Search for the cell housing the specified text and yield its [X, Y] center coordinate. 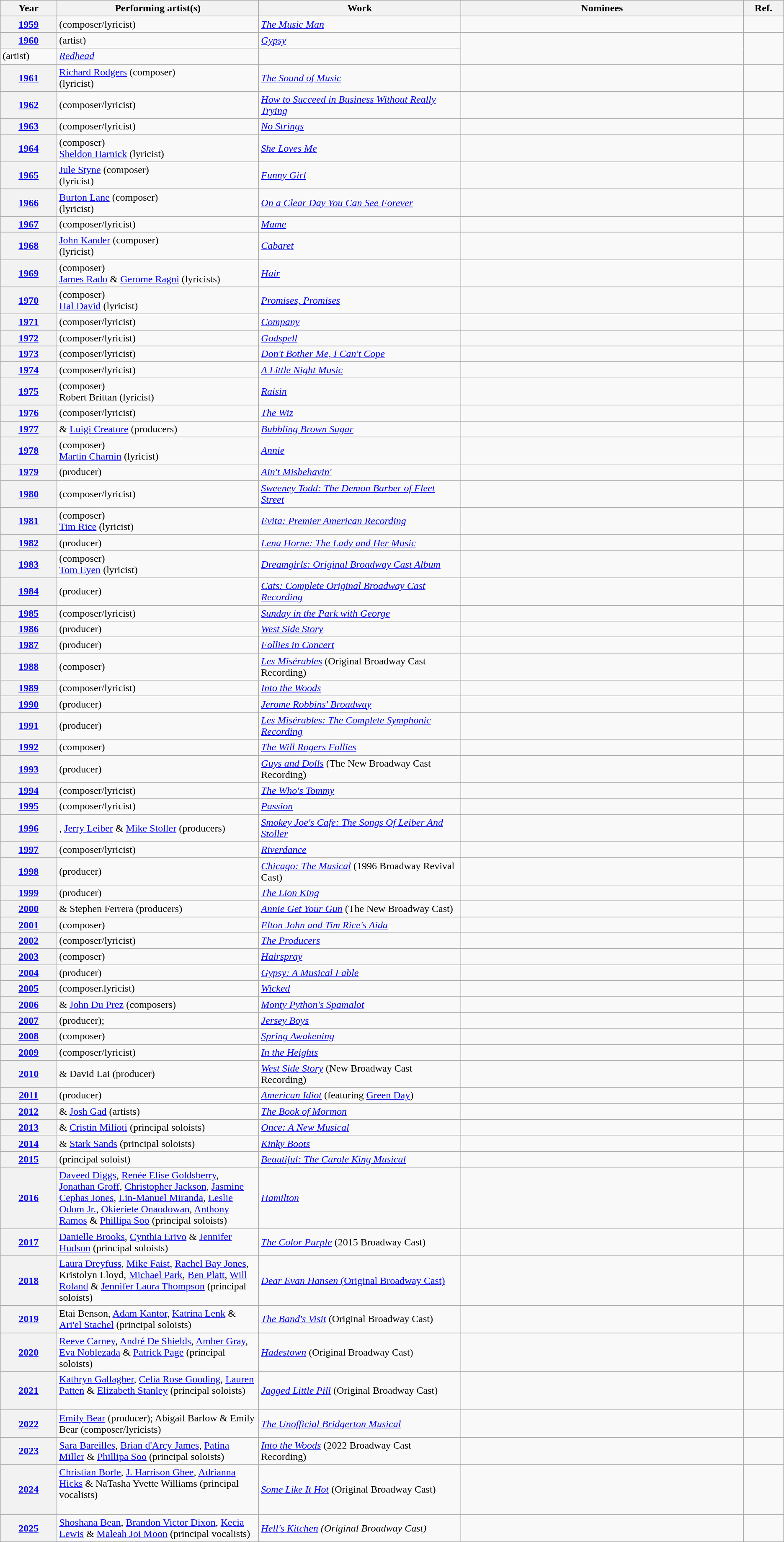
The Sound of Music [360, 78]
Jule Styne (composer) (lyricist) [158, 175]
Guys and Dolls (The New Broadway Cast Recording) [360, 769]
Into the Woods (2022 Broadway Cast Recording) [360, 1451]
Jersey Boys [360, 1020]
1974 [28, 370]
Work [360, 8]
Cabaret [360, 245]
Spring Awakening [360, 1036]
Bubbling Brown Sugar [360, 429]
2025 [28, 1528]
Jerome Robbins' Broadway [360, 704]
2013 [28, 1127]
The Music Man [360, 24]
Hair [360, 273]
1968 [28, 245]
Hadestown (Original Broadway Cast) [360, 1352]
2009 [28, 1052]
& John Du Prez (composers) [158, 1005]
1995 [28, 806]
Passion [360, 806]
2023 [28, 1451]
1965 [28, 175]
1991 [28, 726]
She Loves Me [360, 148]
Hell's Kitchen (Original Broadway Cast) [360, 1528]
2021 [28, 1391]
1971 [28, 322]
& Josh Gad (artists) [158, 1111]
1996 [28, 828]
Jagged Little Pill (Original Broadway Cast) [360, 1391]
(composer)Martin Charnin (lyricist) [158, 451]
1967 [28, 224]
John Kander (composer) (lyricist) [158, 245]
2010 [28, 1074]
1973 [28, 354]
Laura Dreyfuss, Mike Faist, Rachel Bay Jones, Kristolyn Lloyd, Michael Park, Ben Platt, Will Roland & Jennifer Laura Thompson (principal soloists) [158, 1281]
2007 [28, 1020]
1981 [28, 521]
Danielle Brooks, Cynthia Erivo & Jennifer Hudson (principal soloists) [158, 1242]
The Wiz [360, 413]
1980 [28, 493]
Sara Bareilles, Brian d'Arcy James, Patina Miller & Phillipa Soo (principal soloists) [158, 1451]
The Book of Mormon [360, 1111]
Chicago: The Musical (1996 Broadway Revival Cast) [360, 871]
Etai Benson, Adam Kantor, Katrina Lenk & Ari'el Stachel (principal soloists) [158, 1320]
Gypsy: A Musical Fable [360, 973]
1962 [28, 105]
(composer)Tom Eyen (lyricist) [158, 564]
1963 [28, 127]
(composer)Sheldon Harnick (lyricist) [158, 148]
(principal soloist) [158, 1159]
2000 [28, 909]
Christian Borle, J. Harrison Ghee, Adrianna Hicks & NaTasha Yvette Williams (principal vocalists) [158, 1490]
West Side Story (New Broadway Cast Recording) [360, 1074]
Once: A New Musical [360, 1127]
1994 [28, 790]
The Will Rogers Follies [360, 747]
Company [360, 322]
2018 [28, 1281]
& Cristin Milioti (principal soloists) [158, 1127]
2020 [28, 1352]
& Stephen Ferrera (producers) [158, 909]
Godspell [360, 338]
, Jerry Leiber & Mike Stoller (producers) [158, 828]
Burton Lane (composer) (lyricist) [158, 203]
2006 [28, 1005]
Emily Bear (producer); Abigail Barlow & Emily Bear (composer/lyricists) [158, 1423]
Ain't Misbehavin' [360, 472]
On a Clear Day You Can See Forever [360, 203]
Monty Python's Spamalot [360, 1005]
1972 [28, 338]
Sunday in the Park with George [360, 613]
Riverdance [360, 850]
Promises, Promises [360, 301]
1998 [28, 871]
Dear Evan Hansen (Original Broadway Cast) [360, 1281]
1982 [28, 542]
Funny Girl [360, 175]
(composer)James Rado & Gerome Ragni (lyricists) [158, 273]
Redhead [158, 56]
2024 [28, 1490]
& David Lai (producer) [158, 1074]
Performing artist(s) [158, 8]
(producer); [158, 1020]
Evita: Premier American Recording [360, 521]
1993 [28, 769]
1992 [28, 747]
Lena Horne: The Lady and Her Music [360, 542]
(composer)Tim Rice (lyricist) [158, 521]
Les Misérables: The Complete Symphonic Recording [360, 726]
2019 [28, 1320]
1969 [28, 273]
Into the Woods [360, 688]
2003 [28, 957]
1987 [28, 645]
The Who's Tommy [360, 790]
1988 [28, 667]
West Side Story [360, 629]
Nominees [602, 8]
(composer)Robert Brittan (lyricist) [158, 391]
Some Like It Hot (Original Broadway Cast) [360, 1490]
How to Succeed in Business Without Really Trying [360, 105]
2015 [28, 1159]
Annie [360, 451]
The Producers [360, 941]
In the Heights [360, 1052]
Hairspray [360, 957]
No Strings [360, 127]
1964 [28, 148]
2005 [28, 989]
& Luigi Creatore (producers) [158, 429]
(composer)Hal David (lyricist) [158, 301]
1961 [28, 78]
A Little Night Music [360, 370]
American Idiot (featuring Green Day) [360, 1095]
Cats: Complete Original Broadway Cast Recording [360, 591]
1985 [28, 613]
1997 [28, 850]
1976 [28, 413]
1970 [28, 301]
The Color Purple (2015 Broadway Cast) [360, 1242]
2008 [28, 1036]
1959 [28, 24]
1983 [28, 564]
Ref. [763, 8]
1975 [28, 391]
Wicked [360, 989]
Gypsy [360, 40]
2014 [28, 1143]
2012 [28, 1111]
Raisin [360, 391]
& Stark Sands (principal soloists) [158, 1143]
The Band's Visit (Original Broadway Cast) [360, 1320]
Elton John and Tim Rice's Aida [360, 925]
Reeve Carney, André De Shields, Amber Gray, Eva Noblezada & Patrick Page (principal soloists) [158, 1352]
2002 [28, 941]
Shoshana Bean, Brandon Victor Dixon, Kecia Lewis & Maleah Joi Moon (principal vocalists) [158, 1528]
2022 [28, 1423]
2004 [28, 973]
1989 [28, 688]
Kinky Boots [360, 1143]
Mame [360, 224]
The Lion King [360, 893]
Hamilton [360, 1198]
1979 [28, 472]
1999 [28, 893]
2016 [28, 1198]
Dreamgirls: Original Broadway Cast Album [360, 564]
Year [28, 8]
2001 [28, 925]
Annie Get Your Gun (The New Broadway Cast) [360, 909]
Beautiful: The Carole King Musical [360, 1159]
Follies in Concert [360, 645]
Sweeney Todd: The Demon Barber of Fleet Street [360, 493]
Richard Rodgers (composer) (lyricist) [158, 78]
1960 [28, 40]
2017 [28, 1242]
1977 [28, 429]
1986 [28, 629]
1990 [28, 704]
Kathryn Gallagher, Celia Rose Gooding, Lauren Patten & Elizabeth Stanley (principal soloists) [158, 1391]
Les Misérables (Original Broadway Cast Recording) [360, 667]
Don't Bother Me, I Can't Cope [360, 354]
1984 [28, 591]
(composer.lyricist) [158, 989]
The Unofficial Bridgerton Musical [360, 1423]
2011 [28, 1095]
1978 [28, 451]
Smokey Joe's Cafe: The Songs Of Leiber And Stoller [360, 828]
1966 [28, 203]
